Return the (x, y) coordinate for the center point of the cell that contains the specified text.  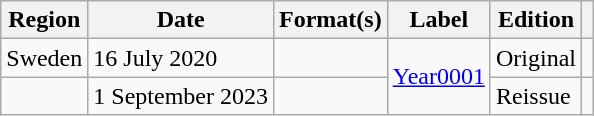
Reissue (536, 96)
16 July 2020 (181, 58)
Region (44, 20)
1 September 2023 (181, 96)
Edition (536, 20)
Year0001 (438, 77)
Label (438, 20)
Date (181, 20)
Sweden (44, 58)
Original (536, 58)
Format(s) (330, 20)
